From the cell containing the given text, extract its center point as (X, Y) coordinate. 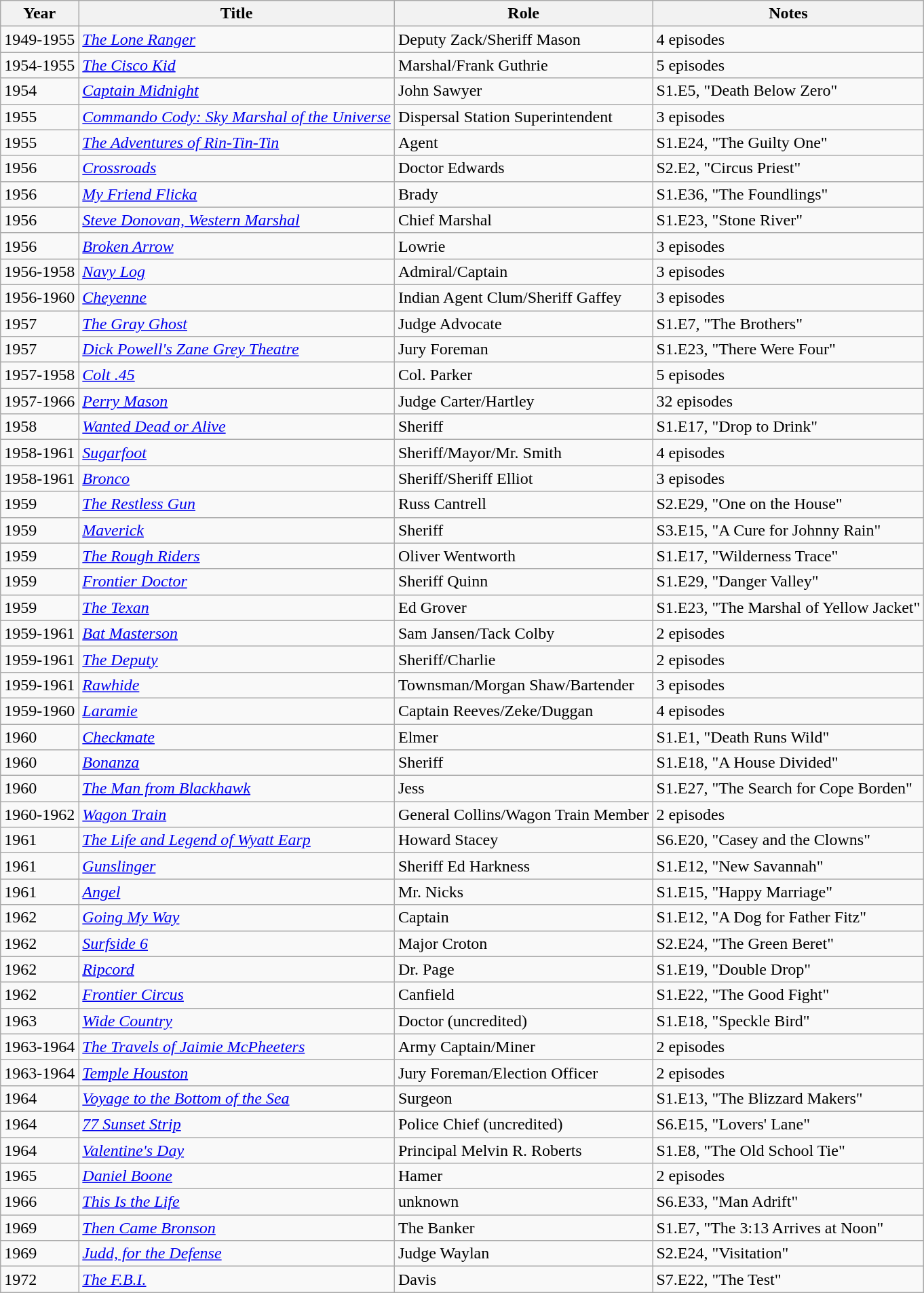
S6.E33, "Man Adrift" (788, 1202)
S2.E2, "Circus Priest" (788, 168)
Doctor (uncredited) (523, 1021)
Lowrie (523, 246)
Jury Foreman (523, 350)
77 Sunset Strip (237, 1124)
Dr. Page (523, 969)
S1.E12, "New Savannah" (788, 866)
Agent (523, 143)
Doctor Edwards (523, 168)
Surgeon (523, 1098)
Navy Log (237, 271)
The F.B.I. (237, 1279)
Marshal/Frank Guthrie (523, 65)
S2.E24, "Visitation" (788, 1254)
1963 (39, 1021)
Laramie (237, 711)
S1.E23, "The Marshal of Yellow Jacket" (788, 607)
Rawhide (237, 685)
S1.E17, "Wilderness Trace" (788, 556)
Then Came Bronson (237, 1228)
1956-1960 (39, 297)
Frontier Doctor (237, 582)
Townsman/Morgan Shaw/Bartender (523, 685)
Col. Parker (523, 375)
S1.E29, "Danger Valley" (788, 582)
The Rough Riders (237, 556)
Principal Melvin R. Roberts (523, 1150)
S2.E24, "The Green Beret" (788, 943)
Russ Cantrell (523, 504)
Daniel Boone (237, 1176)
S2.E29, "One on the House" (788, 504)
unknown (523, 1202)
Bonanza (237, 763)
Jury Foreman/Election Officer (523, 1072)
Colt .45 (237, 375)
S1.E23, "Stone River" (788, 220)
S1.E15, "Happy Marriage" (788, 892)
Captain Reeves/Zeke/Duggan (523, 711)
Sheriff Quinn (523, 582)
Broken Arrow (237, 246)
Oliver Wentworth (523, 556)
Chief Marshal (523, 220)
Bronco (237, 479)
The Banker (523, 1228)
Commando Cody: Sky Marshal of the Universe (237, 117)
Checkmate (237, 736)
32 episodes (788, 401)
The Man from Blackhawk (237, 789)
S7.E22, "The Test" (788, 1279)
S1.E17, "Drop to Drink" (788, 427)
The Adventures of Rin-Tin-Tin (237, 143)
Captain (523, 918)
John Sawyer (523, 91)
Dick Powell's Zane Grey Theatre (237, 350)
Captain Midnight (237, 91)
Voyage to the Bottom of the Sea (237, 1098)
The Travels of Jaimie McPheeters (237, 1047)
Maverick (237, 530)
Surfside 6 (237, 943)
Howard Stacey (523, 840)
S1.E27, "The Search for Cope Borden" (788, 789)
1954 (39, 91)
Wanted Dead or Alive (237, 427)
Sam Jansen/Tack Colby (523, 633)
S1.E5, "Death Below Zero" (788, 91)
Brady (523, 194)
S1.E7, "The Brothers" (788, 324)
1957-1966 (39, 401)
1960-1962 (39, 814)
The Deputy (237, 659)
Army Captain/Miner (523, 1047)
Sugarfoot (237, 453)
S1.E36, "The Foundlings" (788, 194)
Valentine's Day (237, 1150)
Going My Way (237, 918)
Canfield (523, 995)
S1.E7, "The 3:13 Arrives at Noon" (788, 1228)
Sheriff Ed Harkness (523, 866)
Jess (523, 789)
S1.E19, "Double Drop" (788, 969)
The Restless Gun (237, 504)
1957-1958 (39, 375)
Crossroads (237, 168)
The Life and Legend of Wyatt Earp (237, 840)
S1.E18, "A House Divided" (788, 763)
Dispersal Station Superintendent (523, 117)
Sheriff/Charlie (523, 659)
Role (523, 14)
The Lone Ranger (237, 39)
Year (39, 14)
Steve Donovan, Western Marshal (237, 220)
1959-1960 (39, 711)
S1.E22, "The Good Fight" (788, 995)
Sheriff/Mayor/Mr. Smith (523, 453)
Perry Mason (237, 401)
Angel (237, 892)
Wagon Train (237, 814)
Hamer (523, 1176)
Frontier Circus (237, 995)
S1.E13, "The Blizzard Makers" (788, 1098)
Bat Masterson (237, 633)
Major Croton (523, 943)
Mr. Nicks (523, 892)
Wide Country (237, 1021)
1956-1958 (39, 271)
1966 (39, 1202)
1954-1955 (39, 65)
Judge Waylan (523, 1254)
Deputy Zack/Sheriff Mason (523, 39)
The Texan (237, 607)
S1.E24, "The Guilty One" (788, 143)
S1.E18, "Speckle Bird" (788, 1021)
S6.E20, "Casey and the Clowns" (788, 840)
Notes (788, 14)
My Friend Flicka (237, 194)
Title (237, 14)
Judd, for the Defense (237, 1254)
S1.E1, "Death Runs Wild" (788, 736)
Indian Agent Clum/Sheriff Gaffey (523, 297)
Davis (523, 1279)
Judge Advocate (523, 324)
Temple Houston (237, 1072)
Ripcord (237, 969)
1965 (39, 1176)
Sheriff/Sheriff Elliot (523, 479)
Judge Carter/Hartley (523, 401)
The Cisco Kid (237, 65)
This Is the Life (237, 1202)
Police Chief (uncredited) (523, 1124)
1949-1955 (39, 39)
Ed Grover (523, 607)
Cheyenne (237, 297)
S3.E15, "A Cure for Johnny Rain" (788, 530)
S1.E12, "A Dog for Father Fitz" (788, 918)
1972 (39, 1279)
S1.E23, "There Were Four" (788, 350)
S6.E15, "Lovers' Lane" (788, 1124)
Admiral/Captain (523, 271)
Gunslinger (237, 866)
1958 (39, 427)
S1.E8, "The Old School Tie" (788, 1150)
General Collins/Wagon Train Member (523, 814)
The Gray Ghost (237, 324)
Elmer (523, 736)
